For the text-containing cell, return its midpoint in (X, Y) coordinate format. 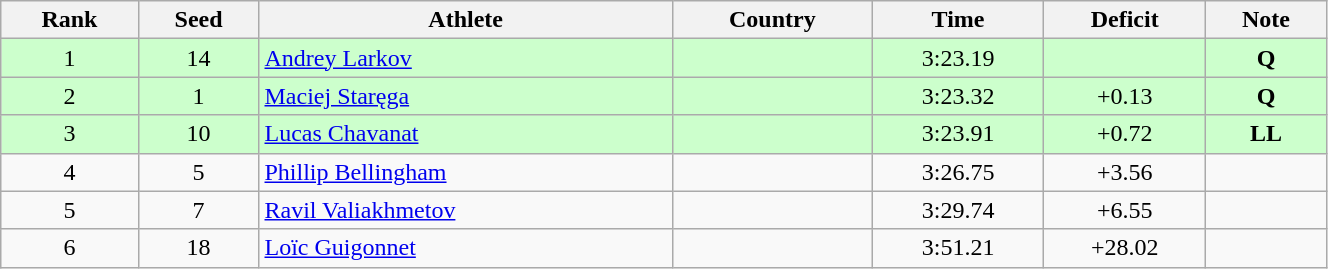
Lucas Chavanat (466, 134)
Country (772, 20)
18 (198, 248)
+0.72 (1125, 134)
Deficit (1125, 20)
+28.02 (1125, 248)
+3.56 (1125, 172)
14 (198, 58)
3:23.91 (958, 134)
Seed (198, 20)
LL (1266, 134)
3:23.32 (958, 96)
4 (70, 172)
Rank (70, 20)
6 (70, 248)
Ravil Valiakhmetov (466, 210)
7 (198, 210)
+6.55 (1125, 210)
Andrey Larkov (466, 58)
+0.13 (1125, 96)
3:23.19 (958, 58)
3:51.21 (958, 248)
2 (70, 96)
Time (958, 20)
Loïc Guigonnet (466, 248)
10 (198, 134)
Athlete (466, 20)
Note (1266, 20)
3 (70, 134)
3:29.74 (958, 210)
Maciej Staręga (466, 96)
3:26.75 (958, 172)
Phillip Bellingham (466, 172)
